Search for the cell housing the specified text and yield its (x, y) center coordinate. 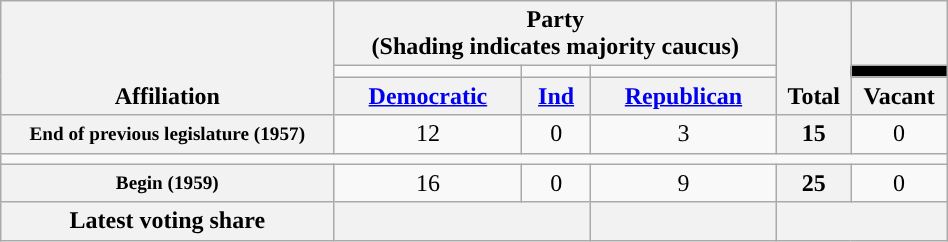
9 (683, 183)
Vacant (899, 96)
Begin (1959) (168, 183)
15 (814, 134)
Total (814, 58)
25 (814, 183)
Affiliation (168, 58)
16 (428, 183)
Party (Shading indicates majority caucus) (556, 34)
Republican (683, 96)
End of previous legislature (1957) (168, 134)
Ind (556, 96)
Latest voting share (168, 221)
3 (683, 134)
12 (428, 134)
Democratic (428, 96)
